Return the [x, y] coordinate for the center point of the cell that contains the specified text.  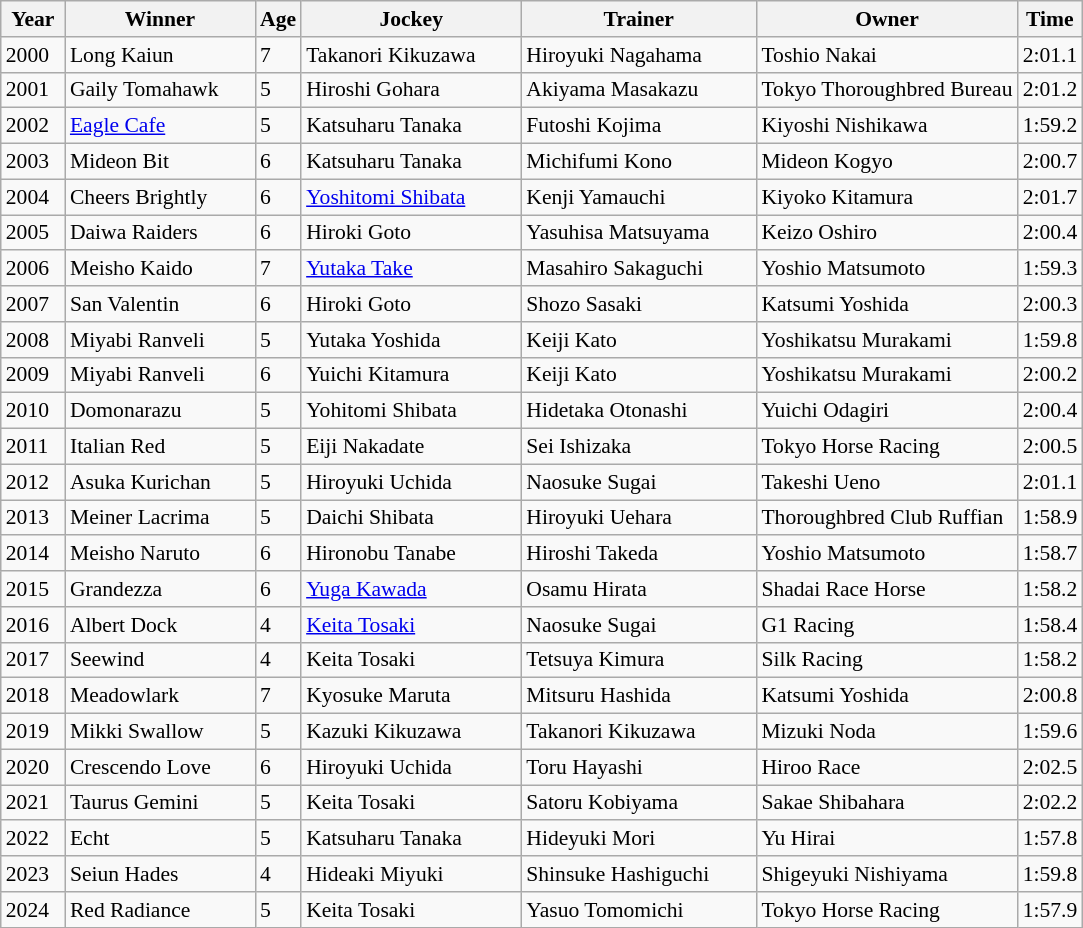
2022 [33, 839]
2007 [33, 304]
Long Kaiun [160, 55]
Red Radiance [160, 910]
2006 [33, 269]
Seewind [160, 660]
Meisho Naruto [160, 554]
Yuga Kawada [411, 589]
Hiroshi Takeda [638, 554]
Yasuo Tomomichi [638, 910]
2003 [33, 162]
2:01.7 [1050, 197]
Cheers Brightly [160, 197]
Mideon Bit [160, 162]
2023 [33, 874]
2012 [33, 482]
Domonarazu [160, 411]
1:58.9 [1050, 518]
Hidetaka Otonashi [638, 411]
2018 [33, 696]
2011 [33, 447]
Eiji Nakadate [411, 447]
Grandezza [160, 589]
G1 Racing [886, 625]
Yohitomi Shibata [411, 411]
1:57.9 [1050, 910]
Sei Ishizaka [638, 447]
Year [33, 19]
Keizo Oshiro [886, 233]
2001 [33, 90]
Thoroughbred Club Ruffian [886, 518]
1:59.2 [1050, 126]
2004 [33, 197]
2:00.3 [1050, 304]
2005 [33, 233]
Hideaki Miyuki [411, 874]
2:00.8 [1050, 696]
Meiner Lacrima [160, 518]
Osamu Hirata [638, 589]
2015 [33, 589]
Sakae Shibahara [886, 803]
Yutaka Yoshida [411, 340]
Time [1050, 19]
Yutaka Take [411, 269]
Taurus Gemini [160, 803]
Kazuki Kikuzawa [411, 732]
Shigeyuki Nishiyama [886, 874]
Hiroo Race [886, 767]
Yoshitomi Shibata [411, 197]
Crescendo Love [160, 767]
Trainer [638, 19]
Toru Hayashi [638, 767]
Yuichi Kitamura [411, 375]
Albert Dock [160, 625]
2:00.5 [1050, 447]
Kiyoko Kitamura [886, 197]
Kenji Yamauchi [638, 197]
2:02.5 [1050, 767]
Masahiro Sakaguchi [638, 269]
Hiroshi Gohara [411, 90]
1:57.8 [1050, 839]
Yasuhisa Matsuyama [638, 233]
San Valentin [160, 304]
Hironobu Tanabe [411, 554]
2:00.7 [1050, 162]
Michifumi Kono [638, 162]
Eagle Cafe [160, 126]
2010 [33, 411]
2024 [33, 910]
2009 [33, 375]
1:58.7 [1050, 554]
Tetsuya Kimura [638, 660]
2016 [33, 625]
Kiyoshi Nishikawa [886, 126]
Toshio Nakai [886, 55]
Owner [886, 19]
1:59.6 [1050, 732]
Tokyo Thoroughbred Bureau [886, 90]
Mitsuru Hashida [638, 696]
Shozo Sasaki [638, 304]
Akiyama Masakazu [638, 90]
Mideon Kogyo [886, 162]
2008 [33, 340]
Daiwa Raiders [160, 233]
Futoshi Kojima [638, 126]
2002 [33, 126]
Daichi Shibata [411, 518]
Hiroyuki Nagahama [638, 55]
Echt [160, 839]
Hiroyuki Uehara [638, 518]
2000 [33, 55]
1:59.3 [1050, 269]
Shinsuke Hashiguchi [638, 874]
2013 [33, 518]
Meisho Kaido [160, 269]
Age [278, 19]
Meadowlark [160, 696]
Yuichi Odagiri [886, 411]
2014 [33, 554]
Silk Racing [886, 660]
Asuka Kurichan [160, 482]
Winner [160, 19]
Satoru Kobiyama [638, 803]
Takeshi Ueno [886, 482]
1:58.4 [1050, 625]
2019 [33, 732]
Hideyuki Mori [638, 839]
Mikki Swallow [160, 732]
Jockey [411, 19]
2021 [33, 803]
Mizuki Noda [886, 732]
Seiun Hades [160, 874]
Italian Red [160, 447]
Shadai Race Horse [886, 589]
2:02.2 [1050, 803]
2:00.2 [1050, 375]
2020 [33, 767]
2017 [33, 660]
2:01.2 [1050, 90]
Kyosuke Maruta [411, 696]
Gaily Tomahawk [160, 90]
Yu Hirai [886, 839]
